Pinpoint the cell where the given text exists, returning its (x, y) midpoint coordinate. 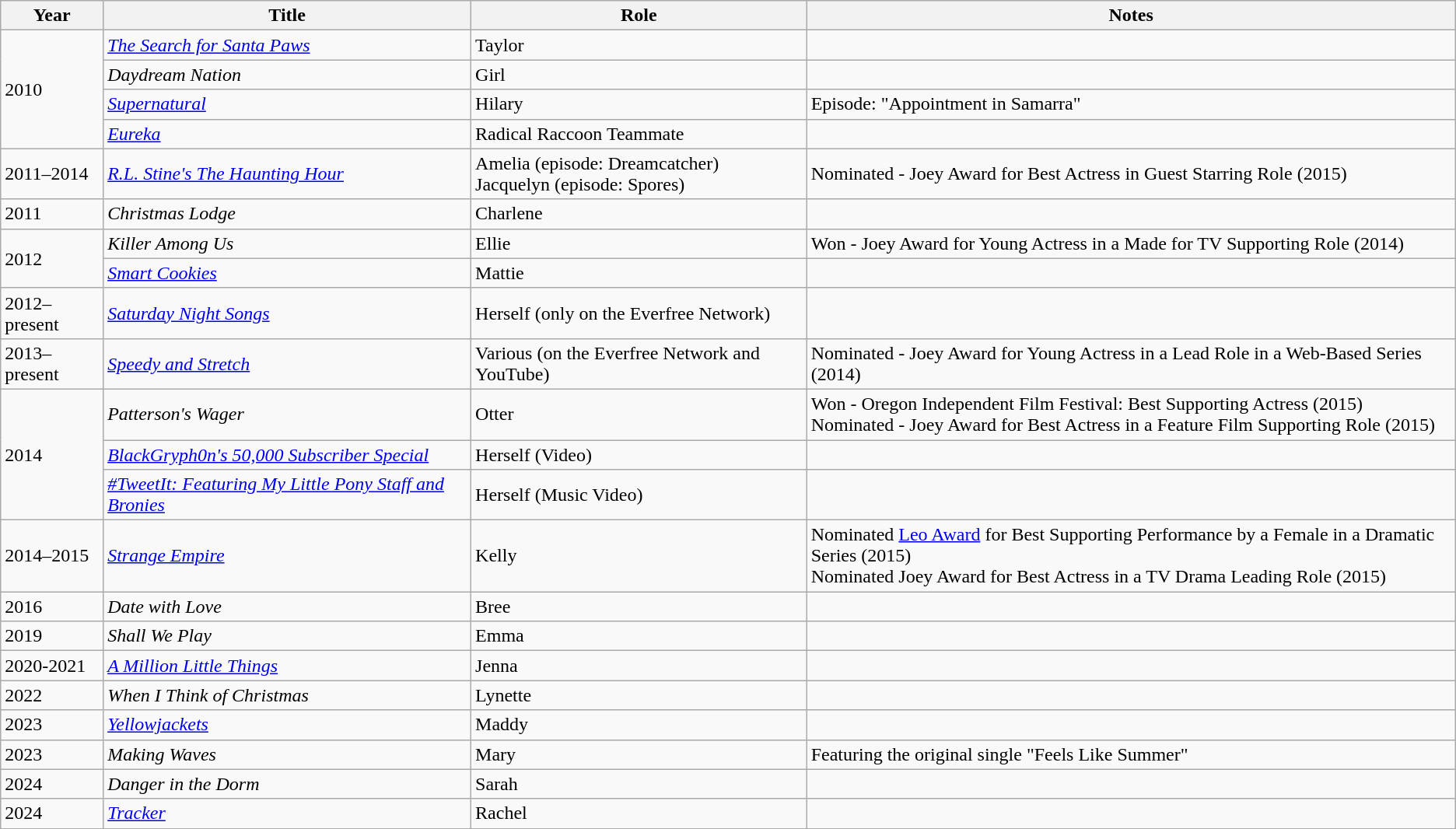
Role (639, 16)
Won - Joey Award for Young Actress in a Made for TV Supporting Role (2014) (1131, 243)
Rachel (639, 813)
2019 (52, 636)
Amelia (episode: Dreamcatcher) Jacquelyn (episode: Spores) (639, 174)
Yellowjackets (288, 725)
A Million Little Things (288, 666)
Speedy and Stretch (288, 364)
Smart Cookies (288, 273)
2011–2014 (52, 174)
Killer Among Us (288, 243)
Bree (639, 607)
Maddy (639, 725)
Taylor (639, 45)
Herself (Video) (639, 455)
Nominated - Joey Award for Young Actress in a Lead Role in a Web-Based Series (2014) (1131, 364)
Notes (1131, 16)
Patterson's Wager (288, 414)
Title (288, 16)
Jenna (639, 666)
2013–present (52, 364)
Nominated - Joey Award for Best Actress in Guest Starring Role (2015) (1131, 174)
Hilary (639, 104)
2014 (52, 454)
BlackGryph0n's 50,000 Subscriber Special (288, 455)
Mary (639, 754)
Shall We Play (288, 636)
2016 (52, 607)
When I Think of Christmas (288, 695)
R.L. Stine's The Haunting Hour (288, 174)
The Search for Santa Paws (288, 45)
Date with Love (288, 607)
2012–present (52, 313)
Emma (639, 636)
Supernatural (288, 104)
Making Waves (288, 754)
2010 (52, 89)
#TweetIt: Featuring My Little Pony Staff and Bronies (288, 495)
Charlene (639, 214)
2012 (52, 258)
Christmas Lodge (288, 214)
2022 (52, 695)
Sarah (639, 784)
2014–2015 (52, 556)
Saturday Night Songs (288, 313)
Featuring the original single "Feels Like Summer" (1131, 754)
Ellie (639, 243)
Herself (only on the Everfree Network) (639, 313)
Herself (Music Video) (639, 495)
Eureka (288, 134)
Lynette (639, 695)
Otter (639, 414)
Tracker (288, 813)
Radical Raccoon Teammate (639, 134)
Girl (639, 75)
Strange Empire (288, 556)
Danger in the Dorm (288, 784)
Various (on the Everfree Network and YouTube) (639, 364)
2011 (52, 214)
Episode: "Appointment in Samarra" (1131, 104)
Mattie (639, 273)
Kelly (639, 556)
2020-2021 (52, 666)
Year (52, 16)
Daydream Nation (288, 75)
